Scan for the cell matching the given text and deliver its [X, Y] coordinate at center. 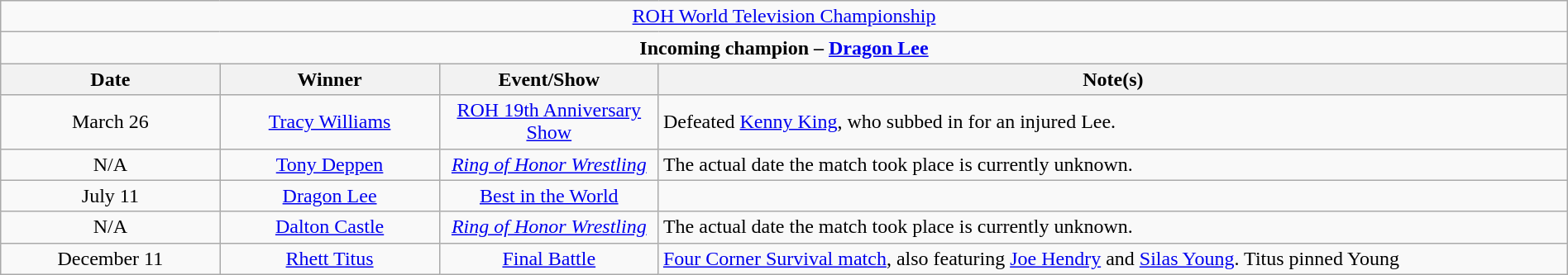
Note(s) [1113, 79]
Event/Show [549, 79]
Date [111, 79]
ROH 19th Anniversary Show [549, 122]
Best in the World [549, 196]
Dalton Castle [329, 227]
Final Battle [549, 258]
Rhett Titus [329, 258]
ROH World Television Championship [784, 17]
March 26 [111, 122]
Tracy Williams [329, 122]
July 11 [111, 196]
Four Corner Survival match, also featuring Joe Hendry and Silas Young. Titus pinned Young [1113, 258]
Incoming champion – Dragon Lee [784, 48]
Defeated Kenny King, who subbed in for an injured Lee. [1113, 122]
Dragon Lee [329, 196]
December 11 [111, 258]
Tony Deppen [329, 164]
Winner [329, 79]
